Pinpoint the cell where the given text exists, returning its (X, Y) midpoint coordinate. 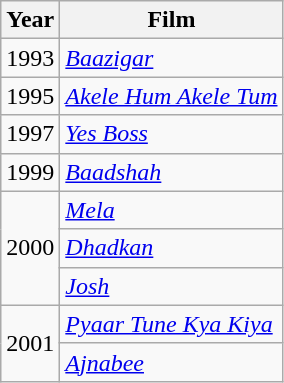
Josh (172, 286)
Ajnabee (172, 362)
2000 (30, 248)
Film (172, 20)
1993 (30, 58)
Year (30, 20)
Yes Boss (172, 134)
1997 (30, 134)
Baadshah (172, 172)
Baazigar (172, 58)
Dhadkan (172, 248)
Akele Hum Akele Tum (172, 96)
Mela (172, 210)
Pyaar Tune Kya Kiya (172, 324)
1995 (30, 96)
1999 (30, 172)
2001 (30, 343)
